Search for the cell housing the specified text and yield its (X, Y) center coordinate. 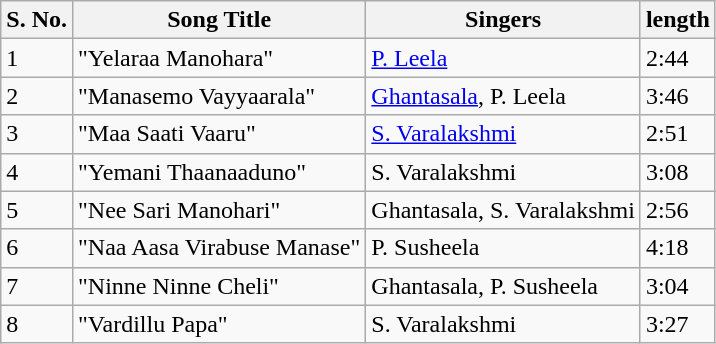
2:51 (678, 134)
7 (37, 286)
3:04 (678, 286)
2:44 (678, 58)
5 (37, 210)
3:08 (678, 172)
Ghantasala, P. Leela (504, 96)
S. No. (37, 20)
Song Title (218, 20)
"Yemani Thaanaaduno" (218, 172)
P. Susheela (504, 248)
2 (37, 96)
"Naa Aasa Virabuse Manase" (218, 248)
3:46 (678, 96)
4 (37, 172)
3 (37, 134)
"Yelaraa Manohara" (218, 58)
6 (37, 248)
"Vardillu Papa" (218, 324)
"Manasemo Vayyaarala" (218, 96)
2:56 (678, 210)
3:27 (678, 324)
"Nee Sari Manohari" (218, 210)
Ghantasala, P. Susheela (504, 286)
P. Leela (504, 58)
1 (37, 58)
Singers (504, 20)
8 (37, 324)
"Maa Saati Vaaru" (218, 134)
"Ninne Ninne Cheli" (218, 286)
Ghantasala, S. Varalakshmi (504, 210)
4:18 (678, 248)
length (678, 20)
